For the text-containing cell, return its midpoint in [x, y] coordinate format. 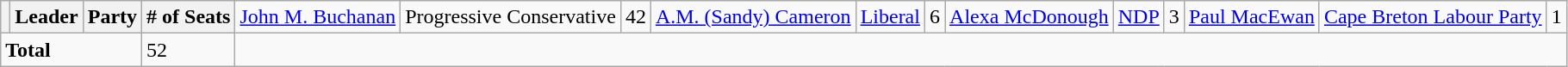
Alexa McDonough [1030, 17]
Progressive Conservative [511, 17]
6 [934, 17]
Party [112, 17]
John M. Buchanan [318, 17]
1 [1556, 17]
Liberal [890, 17]
# of Seats [189, 17]
Cape Breton Labour Party [1433, 17]
3 [1173, 17]
52 [189, 50]
Leader [47, 17]
A.M. (Sandy) Cameron [753, 17]
42 [636, 17]
NDP [1139, 17]
Total [72, 50]
Paul MacEwan [1251, 17]
